Locate the cell with the specified text and output its [X, Y] center coordinate. 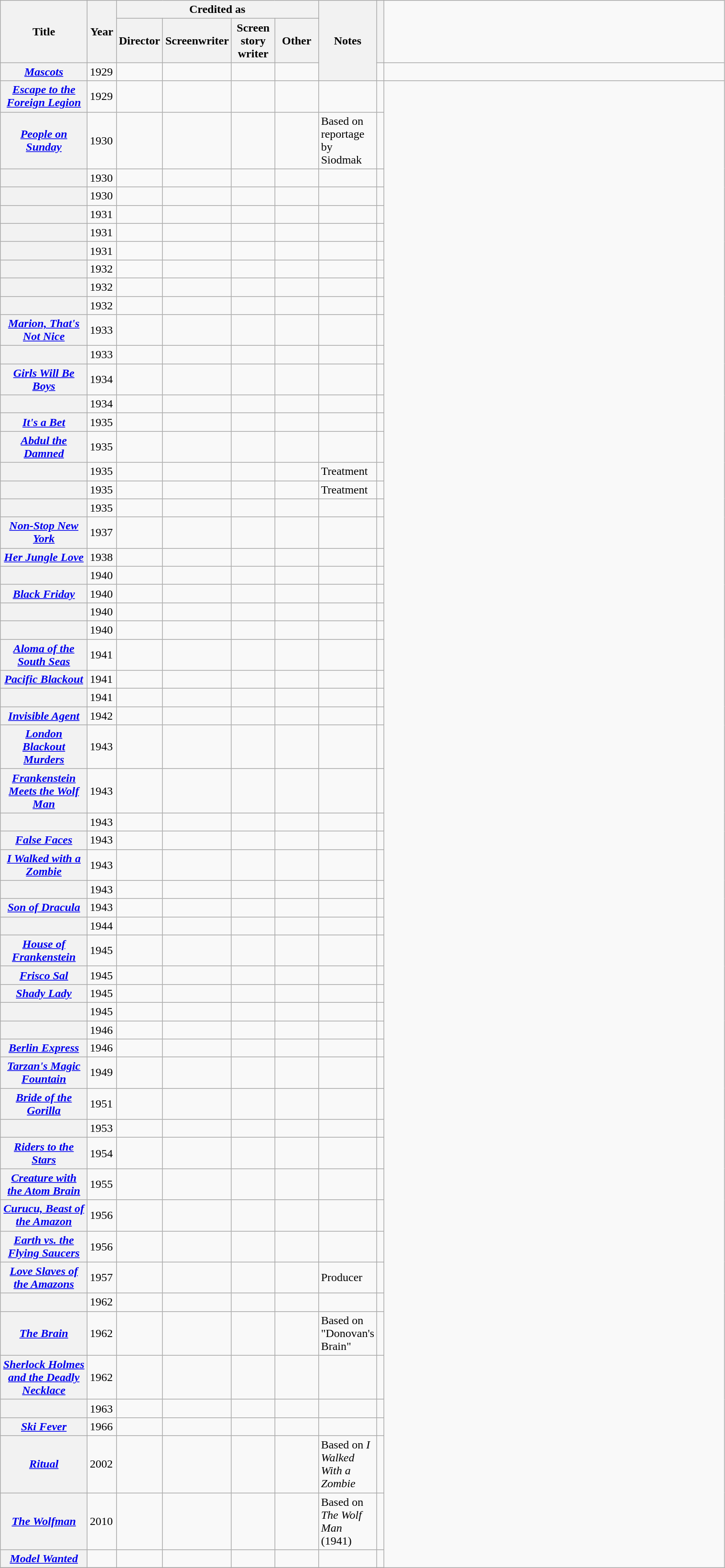
Black Friday [44, 593]
Riders to the Stars [44, 1153]
Creature with the Atom Brain [44, 1184]
Title [44, 32]
2002 [102, 1464]
Credited as [217, 10]
Model Wanted [44, 1559]
Notes [348, 41]
1937 [102, 533]
Other [296, 41]
1963 [102, 1408]
Shady Lady [44, 993]
The Wolfman [44, 1522]
Bride of the Gorilla [44, 1104]
Based on reportage by Siodmak [348, 141]
1942 [102, 716]
Curucu, Beast of the Amazon [44, 1216]
Girls Will Be Boys [44, 380]
Sherlock Holmes and the Deadly Necklace [44, 1377]
1938 [102, 557]
False Faces [44, 840]
2010 [102, 1522]
Frankenstein Meets the Wolf Man [44, 791]
Tarzan's Magic Fountain [44, 1073]
Screen story writer [253, 41]
1966 [102, 1426]
Ritual [44, 1464]
1944 [102, 926]
People on Sunday [44, 141]
1949 [102, 1073]
Ski Fever [44, 1426]
Abdul the Damned [44, 447]
Berlin Express [44, 1048]
Based on The Wolf Man (1941) [348, 1522]
Frisco Sal [44, 975]
1955 [102, 1184]
Based on I Walked With a Zombie [348, 1464]
Pacific Blackout [44, 680]
I Walked with a Zombie [44, 865]
The Brain [44, 1333]
1953 [102, 1129]
Year [102, 32]
Non-Stop New York [44, 533]
Based on "Donovan's Brain" [348, 1333]
Director [140, 41]
Producer [348, 1278]
Mascots [44, 72]
Aloma of the South Seas [44, 654]
1954 [102, 1153]
Son of Dracula [44, 908]
Earth vs. the Flying Saucers [44, 1246]
Love Slaves of the Amazons [44, 1278]
1957 [102, 1278]
It's a Bet [44, 422]
Marion, That's Not Nice [44, 330]
Invisible Agent [44, 716]
1951 [102, 1104]
London Blackout Murders [44, 747]
Escape to the Foreign Legion [44, 97]
Screenwriter [197, 41]
House of Frankenstein [44, 951]
Her Jungle Love [44, 557]
